Find where the given text appears and provide that cell's center as (X, Y) coordinate. 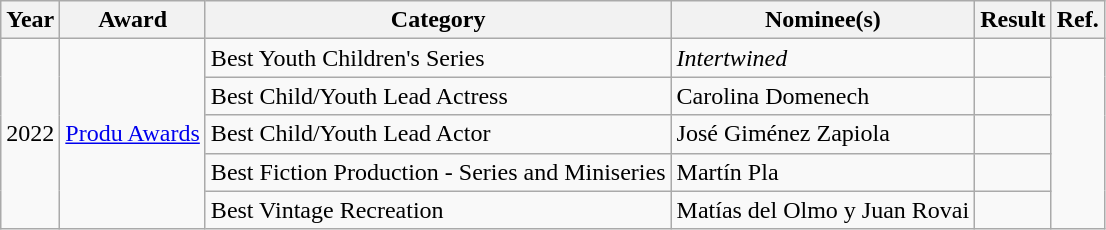
2022 (30, 134)
Carolina Domenech (823, 96)
José Giménez Zapiola (823, 134)
Year (30, 20)
Nominee(s) (823, 20)
Best Vintage Recreation (438, 210)
Award (133, 20)
Best Child/Youth Lead Actress (438, 96)
Result (1013, 20)
Matías del Olmo y Juan Rovai (823, 210)
Ref. (1078, 20)
Category (438, 20)
Best Youth Children's Series (438, 58)
Martín Pla (823, 172)
Intertwined (823, 58)
Produ Awards (133, 134)
Best Child/Youth Lead Actor (438, 134)
Best Fiction Production - Series and Miniseries (438, 172)
